Provide the (X, Y) coordinate of the cell's center where the given text is located.  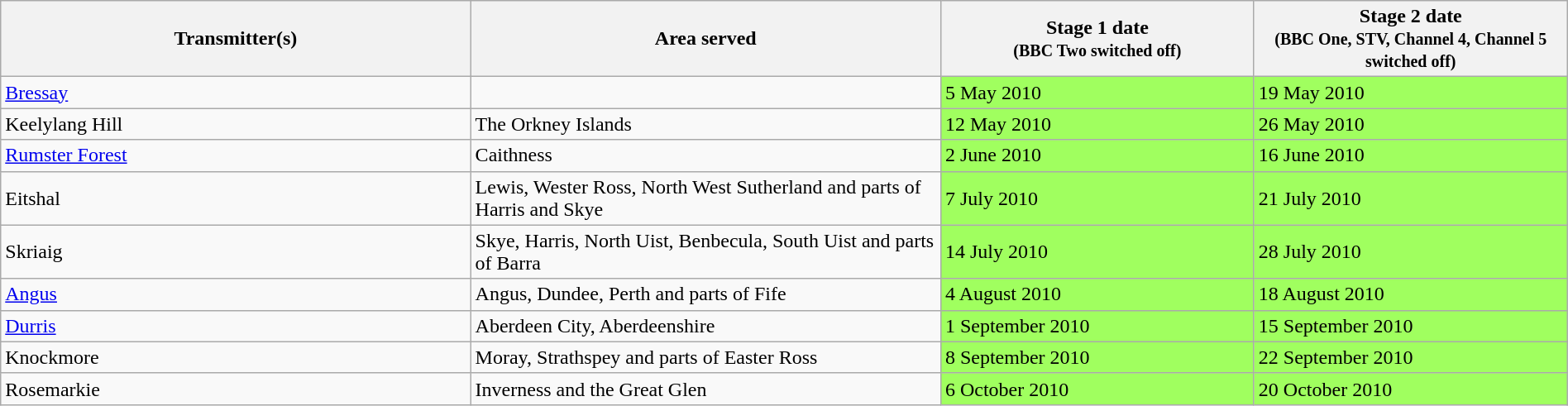
Knockmore (236, 357)
Caithness (705, 155)
4 August 2010 (1097, 294)
Bressay (236, 93)
Transmitter(s) (236, 39)
Moray, Strathspey and parts of Easter Ross (705, 357)
7 July 2010 (1097, 198)
22 September 2010 (1411, 357)
1 September 2010 (1097, 326)
Keelylang Hill (236, 124)
12 May 2010 (1097, 124)
Eitshal (236, 198)
Rosemarkie (236, 389)
15 September 2010 (1411, 326)
2 June 2010 (1097, 155)
Durris (236, 326)
18 August 2010 (1411, 294)
20 October 2010 (1411, 389)
6 October 2010 (1097, 389)
Inverness and the Great Glen (705, 389)
Stage 2 date (BBC One, STV, Channel 4, Channel 5 switched off) (1411, 39)
Stage 1 date (BBC Two switched off) (1097, 39)
Skriaig (236, 251)
Rumster Forest (236, 155)
16 June 2010 (1411, 155)
14 July 2010 (1097, 251)
26 May 2010 (1411, 124)
21 July 2010 (1411, 198)
Lewis, Wester Ross, North West Sutherland and parts of Harris and Skye (705, 198)
28 July 2010 (1411, 251)
The Orkney Islands (705, 124)
Aberdeen City, Aberdeenshire (705, 326)
Area served (705, 39)
Angus (236, 294)
8 September 2010 (1097, 357)
19 May 2010 (1411, 93)
Angus, Dundee, Perth and parts of Fife (705, 294)
5 May 2010 (1097, 93)
Skye, Harris, North Uist, Benbecula, South Uist and parts of Barra (705, 251)
